Output the [X, Y] coordinate of the center of the cell containing the given text.  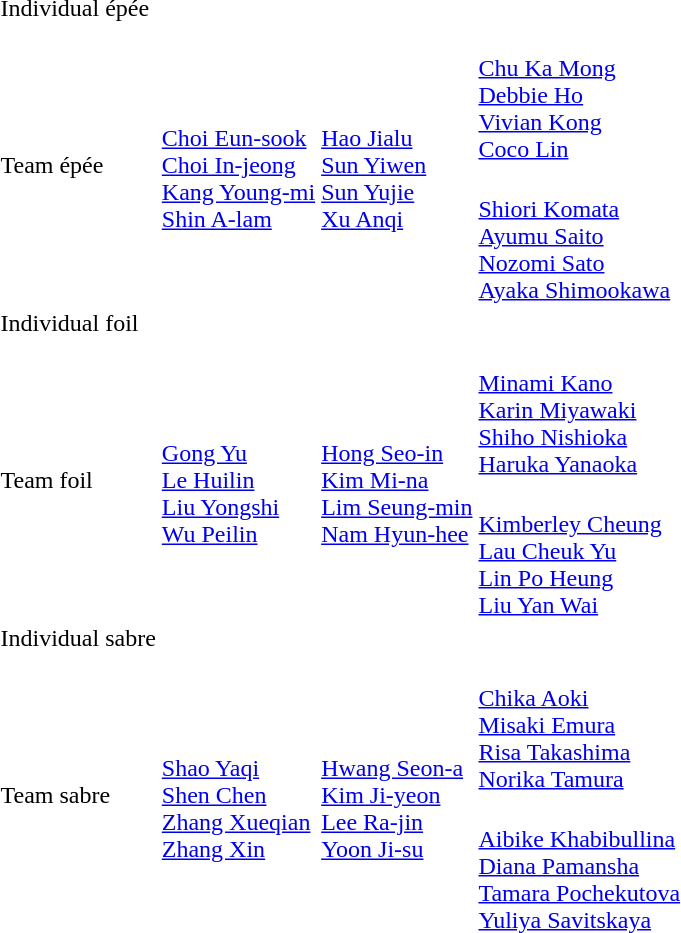
Hao JialuSun YiwenSun YujieXu Anqi [397, 166]
Hong Seo-inKim Mi-naLim Seung-minNam Hyun-hee [397, 480]
Choi Eun-sookChoi In-jeongKang Young-miShin A-lam [238, 166]
Gong YuLe HuilinLiu YongshiWu Peilin [238, 480]
